Extract the [X, Y] coordinate from the center of the cell holding the provided text.  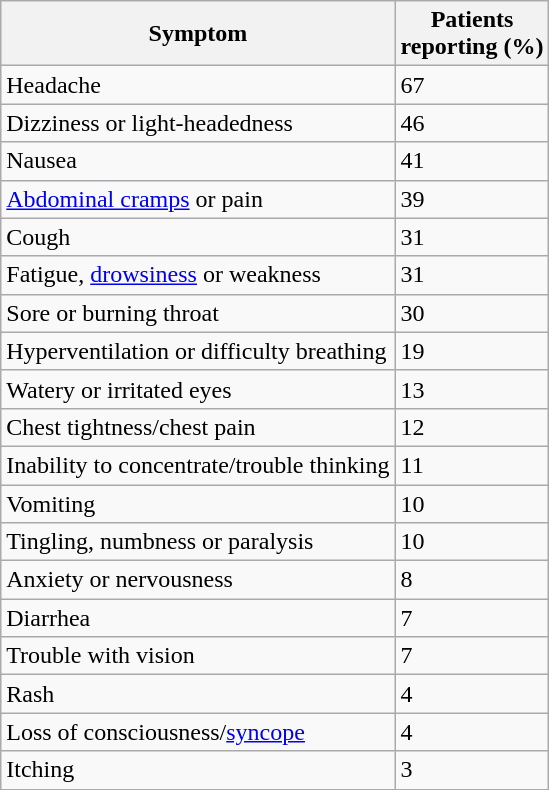
46 [472, 123]
Hyperventilation or difficulty breathing [198, 351]
39 [472, 199]
Fatigue, drowsiness or weakness [198, 275]
8 [472, 580]
Nausea [198, 161]
Patientsreporting (%) [472, 34]
Anxiety or nervousness [198, 580]
Vomiting [198, 503]
Sore or burning throat [198, 313]
Trouble with vision [198, 656]
Symptom [198, 34]
Tingling, numbness or paralysis [198, 542]
Watery or irritated eyes [198, 389]
30 [472, 313]
41 [472, 161]
Chest tightness/chest pain [198, 427]
Inability to concentrate/trouble thinking [198, 465]
Itching [198, 770]
19 [472, 351]
Abdominal cramps or pain [198, 199]
12 [472, 427]
13 [472, 389]
67 [472, 85]
Cough [198, 237]
Loss of consciousness/syncope [198, 732]
3 [472, 770]
Diarrhea [198, 618]
Headache [198, 85]
11 [472, 465]
Rash [198, 694]
Dizziness or light-headedness [198, 123]
